Detect which cell encompasses the target text, then output its [x, y] center coordinate. 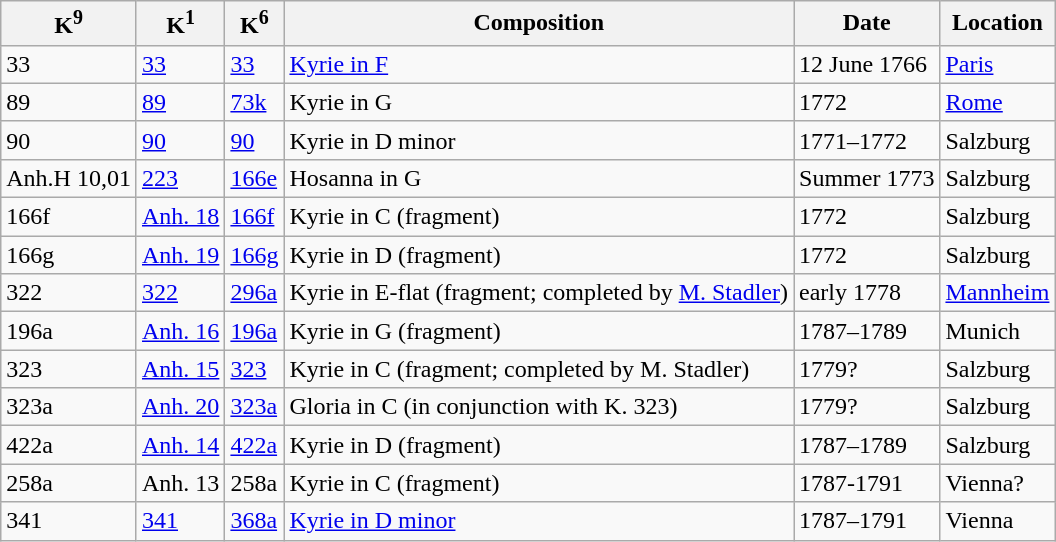
Hosanna in G [539, 178]
Anh. 13 [180, 483]
Anh. 18 [180, 217]
Location [998, 24]
296a [254, 293]
Kyrie in G (fragment) [539, 331]
73k [254, 102]
Anh.H 10,01 [69, 178]
early 1778 [867, 293]
Anh. 20 [180, 407]
Anh. 19 [180, 255]
Kyrie in E-flat (fragment; completed by M. Stadler) [539, 293]
Rome [998, 102]
Summer 1773 [867, 178]
Paris [998, 64]
Vienna? [998, 483]
Anh. 16 [180, 331]
368a [254, 521]
12 June 1766 [867, 64]
Composition [539, 24]
Munich [998, 331]
Kyrie in F [539, 64]
Gloria in C (in conjunction with K. 323) [539, 407]
Anh. 14 [180, 445]
Anh. 15 [180, 369]
1787–1791 [867, 521]
1787-1791 [867, 483]
Date [867, 24]
Vienna [998, 521]
223 [180, 178]
K6 [254, 24]
1771–1772 [867, 140]
K9 [69, 24]
Mannheim [998, 293]
166e [254, 178]
K1 [180, 24]
Kyrie in C (fragment; completed by M. Stadler) [539, 369]
Kyrie in G [539, 102]
